Determine the [X, Y] coordinate at the center of the cell enclosing the given text.  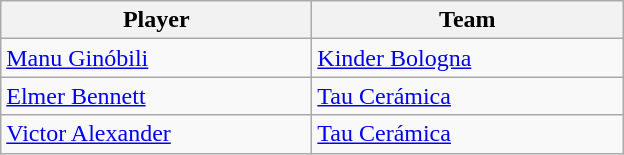
Manu Ginóbili [156, 58]
Victor Alexander [156, 134]
Elmer Bennett [156, 96]
Team [468, 20]
Player [156, 20]
Kinder Bologna [468, 58]
